Capture the cell that displays the provided text and extract its [x, y] central coordinate. 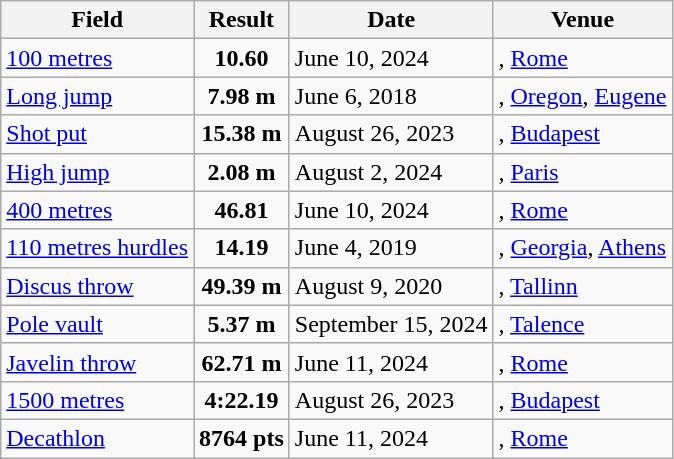
Venue [582, 20]
Field [98, 20]
Pole vault [98, 324]
110 metres hurdles [98, 248]
400 metres [98, 210]
46.81 [242, 210]
1500 metres [98, 400]
15.38 m [242, 134]
, Georgia, Athens [582, 248]
Long jump [98, 96]
100 metres [98, 58]
June 6, 2018 [391, 96]
Javelin throw [98, 362]
10.60 [242, 58]
49.39 m [242, 286]
5.37 m [242, 324]
Discus throw [98, 286]
August 2, 2024 [391, 172]
High jump [98, 172]
8764 pts [242, 438]
June 4, 2019 [391, 248]
, Paris [582, 172]
September 15, 2024 [391, 324]
14.19 [242, 248]
Decathlon [98, 438]
Date [391, 20]
Result [242, 20]
, Tallinn [582, 286]
Shot put [98, 134]
, Talence [582, 324]
4:22.19 [242, 400]
2.08 m [242, 172]
, Oregon, Eugene [582, 96]
62.71 m [242, 362]
August 9, 2020 [391, 286]
7.98 m [242, 96]
